Return the [x, y] coordinate for the center point of the cell that contains the specified text.  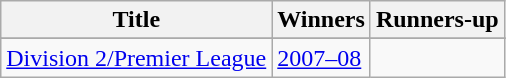
Winners [322, 20]
Runners-up [437, 20]
Title [136, 20]
Division 2/Premier League [136, 58]
2007–08 [322, 58]
